Output the [X, Y] coordinate of the center of the cell containing the given text.  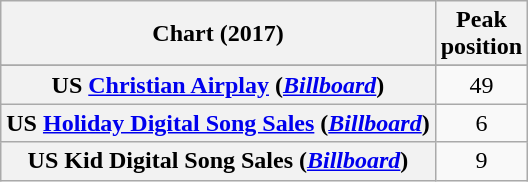
9 [481, 161]
Chart (2017) [218, 34]
6 [481, 123]
US Kid Digital Song Sales (Billboard) [218, 161]
Peakposition [481, 34]
US Holiday Digital Song Sales (Billboard) [218, 123]
49 [481, 85]
US Christian Airplay (Billboard) [218, 85]
